Pinpoint the cell where the given text exists, returning its [x, y] midpoint coordinate. 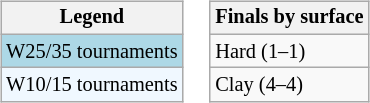
Finals by surface [289, 18]
Legend [92, 18]
W10/15 tournaments [92, 85]
Clay (4–4) [289, 85]
Hard (1–1) [289, 51]
W25/35 tournaments [92, 51]
